Output the (X, Y) coordinate of the center of the cell containing the given text.  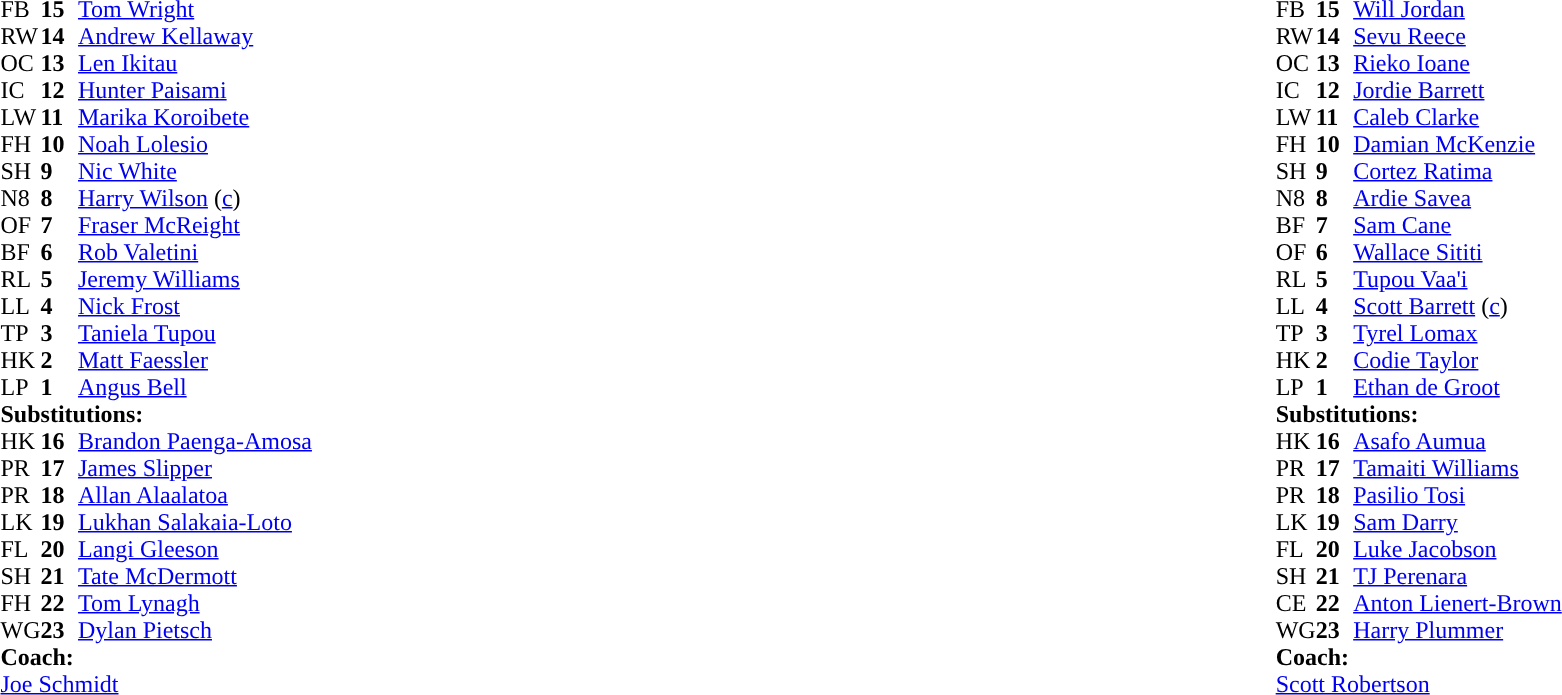
Brandon Paenga-Amosa (195, 442)
Tate McDermott (195, 576)
Tupou Vaa'i (1458, 280)
Asafo Aumua (1458, 442)
Anton Lienert-Brown (1458, 604)
Noah Lolesio (195, 144)
Len Ikitau (195, 64)
Matt Faessler (195, 360)
Fraser McReight (195, 226)
CE (1296, 604)
Ardie Savea (1458, 198)
TJ Perenara (1458, 576)
Nic White (195, 172)
Rieko Ioane (1458, 64)
Jordie Barrett (1458, 90)
Cortez Ratima (1458, 172)
Scott Barrett (c) (1458, 306)
Ethan de Groot (1458, 388)
Sam Cane (1458, 226)
Harry Plummer (1458, 630)
Tom Lynagh (195, 604)
Lukhan Salakaia-Loto (195, 522)
Sam Darry (1458, 522)
Damian McKenzie (1458, 144)
Langi Gleeson (195, 550)
Codie Taylor (1458, 360)
Pasilio Tosi (1458, 496)
Tamaiti Williams (1458, 468)
Tyrel Lomax (1458, 334)
Dylan Pietsch (195, 630)
Nick Frost (195, 306)
Jeremy Williams (195, 280)
Taniela Tupou (195, 334)
Harry Wilson (c) (195, 198)
Marika Koroibete (195, 118)
Allan Alaalatoa (195, 496)
Angus Bell (195, 388)
Andrew Kellaway (195, 36)
James Slipper (195, 468)
Sevu Reece (1458, 36)
Wallace Sititi (1458, 252)
Caleb Clarke (1458, 118)
Hunter Paisami (195, 90)
Rob Valetini (195, 252)
Luke Jacobson (1458, 550)
